Capture the cell that displays the provided text and extract its (x, y) central coordinate. 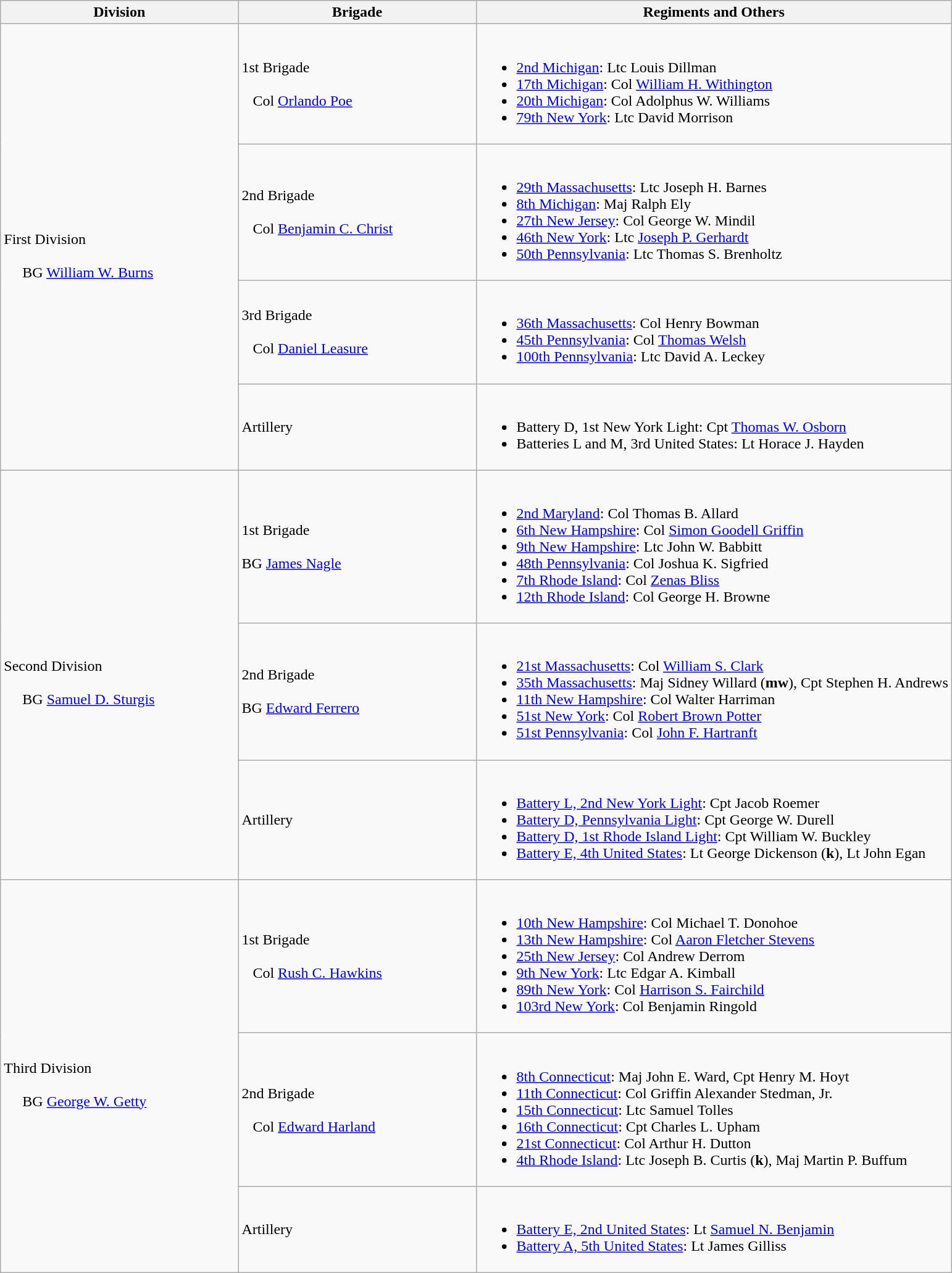
Regiments and Others (714, 12)
2nd Brigade BG Edward Ferrero (357, 692)
Battery D, 1st New York Light: Cpt Thomas W. OsbornBatteries L and M, 3rd United States: Lt Horace J. Hayden (714, 427)
Second Division BG Samuel D. Sturgis (120, 674)
2nd Brigade Col Edward Harland (357, 1109)
Brigade (357, 12)
Division (120, 12)
1st Brigade BG James Nagle (357, 547)
Battery E, 2nd United States: Lt Samuel N. BenjaminBattery A, 5th United States: Lt James Gilliss (714, 1229)
36th Massachusetts: Col Henry Bowman45th Pennsylvania: Col Thomas Welsh100th Pennsylvania: Ltc David A. Leckey (714, 332)
1st Brigade Col Orlando Poe (357, 84)
2nd Brigade Col Benjamin C. Christ (357, 212)
1st Brigade Col Rush C. Hawkins (357, 956)
First Division BG William W. Burns (120, 247)
Third Division BG George W. Getty (120, 1076)
3rd Brigade Col Daniel Leasure (357, 332)
2nd Michigan: Ltc Louis Dillman17th Michigan: Col William H. Withington20th Michigan: Col Adolphus W. Williams79th New York: Ltc David Morrison (714, 84)
